From the cell containing the given text, extract its center point as [X, Y] coordinate. 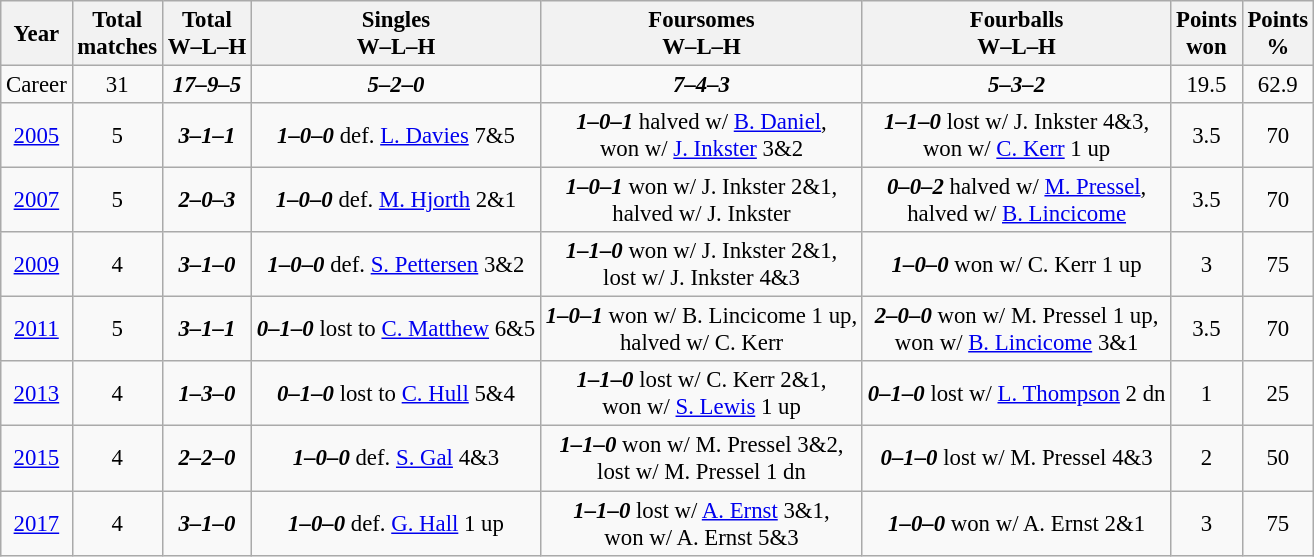
1–1–0 won w/ M. Pressel 3&2, lost w/ M. Pressel 1 dn [702, 458]
FourballsW–L–H [1016, 34]
1–0–0 def. G. Hall 1 up [396, 524]
1–0–0 won w/ C. Kerr 1 up [1016, 264]
19.5 [1206, 85]
0–1–0 lost w/ L. Thompson 2 dn [1016, 394]
17–9–5 [206, 85]
1–0–0 def. M. Hjorth 2&1 [396, 200]
2 [1206, 458]
Career [36, 85]
2015 [36, 458]
2017 [36, 524]
2013 [36, 394]
50 [1278, 458]
SinglesW–L–H [396, 34]
0–1–0 lost w/ M. Pressel 4&3 [1016, 458]
2–2–0 [206, 458]
2011 [36, 330]
1–1–0 lost w/ C. Kerr 2&1, won w/ S. Lewis 1 up [702, 394]
2007 [36, 200]
1–0–0 won w/ A. Ernst 2&1 [1016, 524]
1–1–0 lost w/ A. Ernst 3&1, won w/ A. Ernst 5&3 [702, 524]
1–0–1 halved w/ B. Daniel,won w/ J. Inkster 3&2 [702, 136]
TotalW–L–H [206, 34]
7–4–3 [702, 85]
5–3–2 [1016, 85]
1–0–1 won w/ B. Lincicome 1 up, halved w/ C. Kerr [702, 330]
1–1–0 lost w/ J. Inkster 4&3,won w/ C. Kerr 1 up [1016, 136]
1–0–1 won w/ J. Inkster 2&1,halved w/ J. Inkster [702, 200]
5–2–0 [396, 85]
25 [1278, 394]
0–1–0 lost to C. Matthew 6&5 [396, 330]
2005 [36, 136]
2009 [36, 264]
1–3–0 [206, 394]
2–0–0 won w/ M. Pressel 1 up,won w/ B. Lincicome 3&1 [1016, 330]
1–0–0 def. L. Davies 7&5 [396, 136]
2–0–3 [206, 200]
62.9 [1278, 85]
Points% [1278, 34]
31 [117, 85]
0–0–2 halved w/ M. Pressel,halved w/ B. Lincicome [1016, 200]
Year [36, 34]
1–0–0 def. S. Pettersen 3&2 [396, 264]
0–1–0 lost to C. Hull 5&4 [396, 394]
1 [1206, 394]
1–0–0 def. S. Gal 4&3 [396, 458]
1–1–0 won w/ J. Inkster 2&1,lost w/ J. Inkster 4&3 [702, 264]
FoursomesW–L–H [702, 34]
Pointswon [1206, 34]
Totalmatches [117, 34]
